Pinpoint the cell where the given text exists, returning its [X, Y] midpoint coordinate. 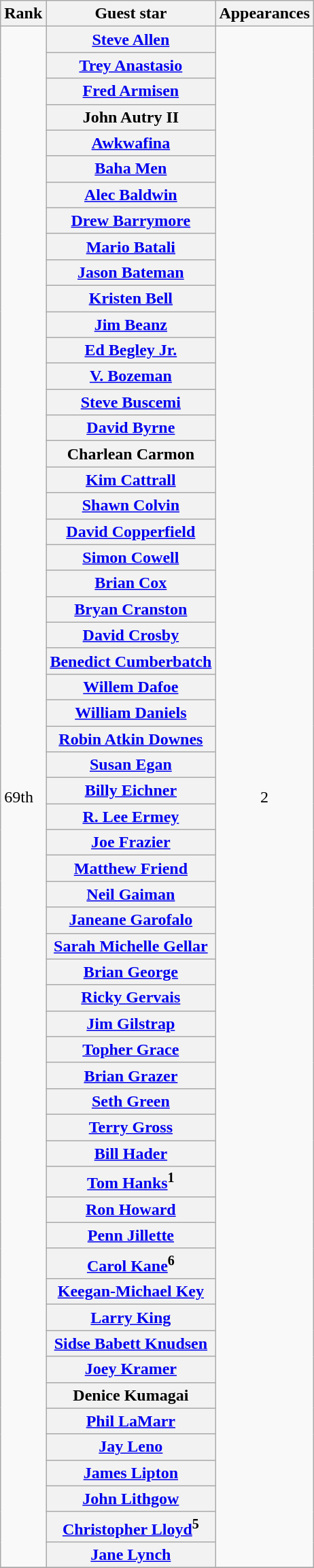
Janeane Garofalo [130, 920]
Trey Anastasio [130, 65]
Shawn Colvin [130, 506]
Topher Grace [130, 1049]
Steve Buscemi [130, 402]
Jane Lynch [130, 1555]
Alec Baldwin [130, 195]
Willem Dafoe [130, 687]
Brian Grazer [130, 1075]
Phil LaMarr [130, 1421]
Mario Batali [130, 246]
R. Lee Ermey [130, 817]
Susan Egan [130, 765]
Robin Atkin Downes [130, 738]
V. Bozeman [130, 376]
Kim Cattrall [130, 480]
John Lithgow [130, 1499]
Bill Hader [130, 1154]
James Lipton [130, 1473]
69th [23, 798]
Terry Gross [130, 1127]
Charlean Carmon [130, 454]
Ed Begley Jr. [130, 350]
John Autry II [130, 117]
David Byrne [130, 428]
Guest star [130, 14]
Jim Gilstrap [130, 1024]
Baha Men [130, 169]
Ron Howard [130, 1209]
Simon Cowell [130, 557]
Tom Hanks1 [130, 1181]
William Daniels [130, 713]
Billy Eichner [130, 791]
Seth Green [130, 1101]
Jay Leno [130, 1447]
Appearances [264, 14]
Matthew Friend [130, 868]
Steve Allen [130, 39]
Drew Barrymore [130, 220]
Carol Kane6 [130, 1263]
2 [264, 798]
Bryan Cranston [130, 609]
Joe Frazier [130, 843]
Sarah Michelle Gellar [130, 946]
David Crosby [130, 635]
Keegan-Michael Key [130, 1292]
Penn Jillette [130, 1235]
Benedict Cumberbatch [130, 661]
David Copperfield [130, 532]
Christopher Lloyd5 [130, 1527]
Jason Bateman [130, 272]
Fred Armisen [130, 91]
Denice Kumagai [130, 1395]
Jim Beanz [130, 325]
Larry King [130, 1318]
Brian Cox [130, 583]
Neil Gaiman [130, 894]
Ricky Gervais [130, 998]
Brian George [130, 972]
Sidse Babett Knudsen [130, 1343]
Joey Kramer [130, 1369]
Rank [23, 14]
Awkwafina [130, 143]
Kristen Bell [130, 298]
